Extract the (X, Y) coordinate from the center of the cell holding the provided text.  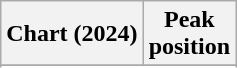
Chart (2024) (72, 34)
Peakposition (189, 34)
